Detect which cell encompasses the target text, then output its (x, y) center coordinate. 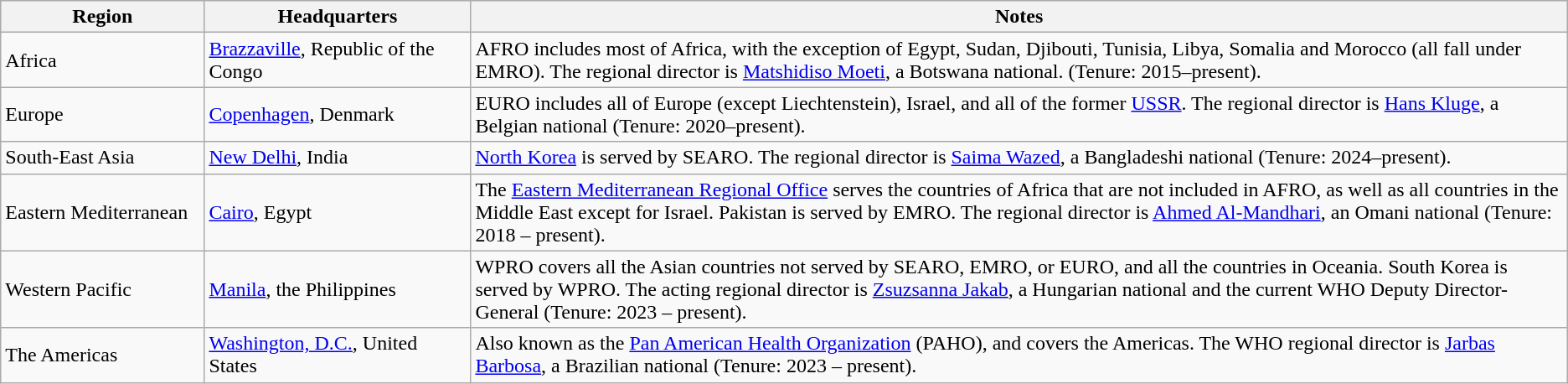
Region (102, 17)
Eastern Mediterranean (102, 212)
Manila, the Philippines (338, 289)
Washington, D.C., United States (338, 355)
Europe (102, 114)
North Korea is served by SEARO. The regional director is Saima Wazed, a Bangladeshi national (Tenure: 2024–present). (1019, 158)
Cairo, Egypt (338, 212)
Africa (102, 60)
The Americas (102, 355)
Brazzaville, Republic of the Congo (338, 60)
Western Pacific (102, 289)
Notes (1019, 17)
South-East Asia (102, 158)
Copenhagen, Denmark (338, 114)
New Delhi, India (338, 158)
Headquarters (338, 17)
